Output the (x, y) coordinate of the center of the cell containing the given text.  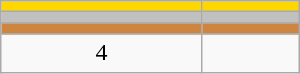
4 (102, 53)
